Return the (x, y) coordinate for the center point of the cell that contains the specified text.  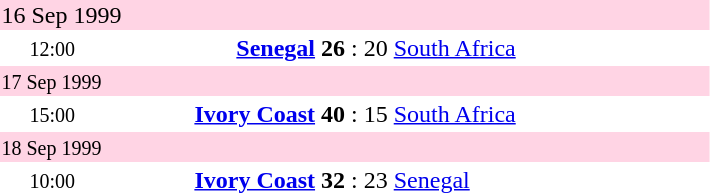
40 : 15 (355, 114)
17 Sep 1999 (354, 81)
18 Sep 1999 (354, 147)
12:00 (52, 48)
15:00 (52, 114)
26 : 20 (355, 48)
Senegal (212, 48)
16 Sep 1999 (354, 15)
Ivory Coast (212, 114)
